Locate the cell with the specified text and output its (x, y) center coordinate. 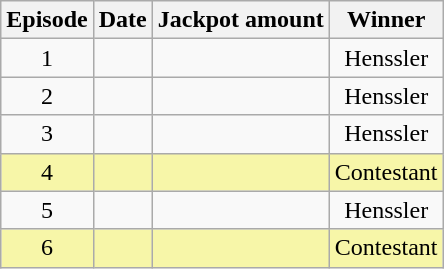
Episode (47, 20)
Jackpot amount (240, 20)
2 (47, 96)
Winner (386, 20)
3 (47, 134)
5 (47, 210)
1 (47, 58)
Date (122, 20)
4 (47, 172)
6 (47, 248)
